Find where the given text appears and provide that cell's center as (X, Y) coordinate. 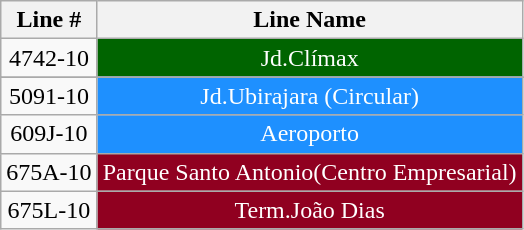
Aeroporto (310, 134)
Line # (49, 20)
Jd.Clímax (310, 58)
Line Name (310, 20)
4742-10 (49, 58)
675L-10 (49, 210)
675A-10 (49, 172)
5091-10 (49, 96)
Jd.Ubirajara (Circular) (310, 96)
Parque Santo Antonio(Centro Empresarial) (310, 172)
609J-10 (49, 134)
Term.João Dias (310, 210)
